Search for the cell housing the specified text and yield its [x, y] center coordinate. 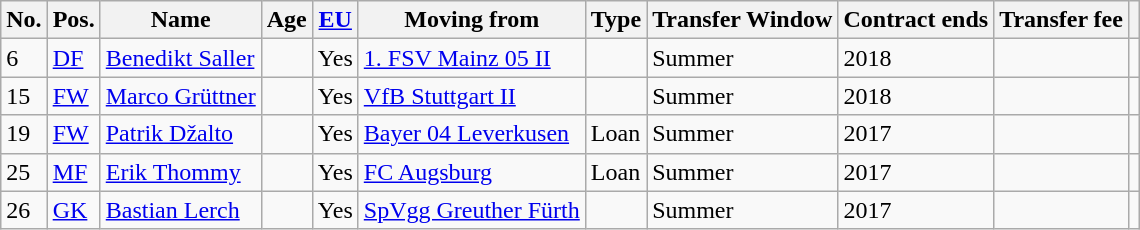
Pos. [74, 20]
FC Augsburg [472, 172]
DF [74, 58]
6 [24, 58]
VfB Stuttgart II [472, 96]
No. [24, 20]
Patrik Džalto [180, 134]
MF [74, 172]
Bastian Lerch [180, 210]
Moving from [472, 20]
19 [24, 134]
Benedikt Saller [180, 58]
Name [180, 20]
Age [286, 20]
15 [24, 96]
26 [24, 210]
SpVgg Greuther Fürth [472, 210]
Transfer fee [1062, 20]
Bayer 04 Leverkusen [472, 134]
Transfer Window [742, 20]
1. FSV Mainz 05 II [472, 58]
Type [616, 20]
Erik Thommy [180, 172]
25 [24, 172]
EU [335, 20]
Marco Grüttner [180, 96]
GK [74, 210]
Contract ends [916, 20]
